For the text-containing cell, return its midpoint in [X, Y] coordinate format. 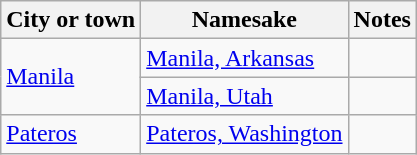
Pateros, Washington [244, 134]
Pateros [71, 134]
City or town [71, 20]
Namesake [244, 20]
Manila, Arkansas [244, 58]
Notes [382, 20]
Manila [71, 77]
Manila, Utah [244, 96]
